Detect which cell encompasses the target text, then output its [X, Y] center coordinate. 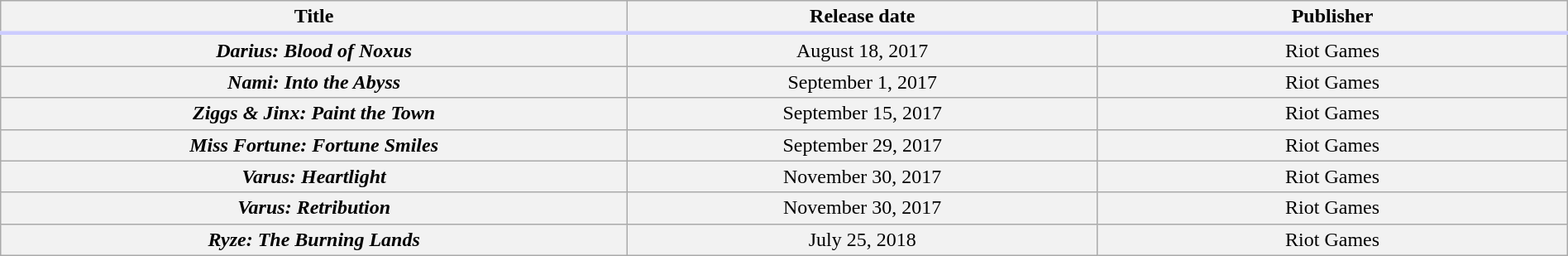
Release date [863, 17]
Miss Fortune: Fortune Smiles [314, 145]
Darius: Blood of Noxus [314, 50]
August 18, 2017 [863, 50]
Title [314, 17]
Varus: Retribution [314, 208]
September 1, 2017 [863, 82]
July 25, 2018 [863, 239]
September 15, 2017 [863, 114]
Varus: Heartlight [314, 176]
September 29, 2017 [863, 145]
Ryze: The Burning Lands [314, 239]
Ziggs & Jinx: Paint the Town [314, 114]
Publisher [1332, 17]
Nami: Into the Abyss [314, 82]
